Find where the given text appears and provide that cell's center as (X, Y) coordinate. 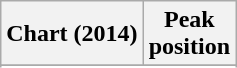
Peak position (189, 34)
Chart (2014) (72, 34)
